Detect which cell encompasses the target text, then output its (X, Y) center coordinate. 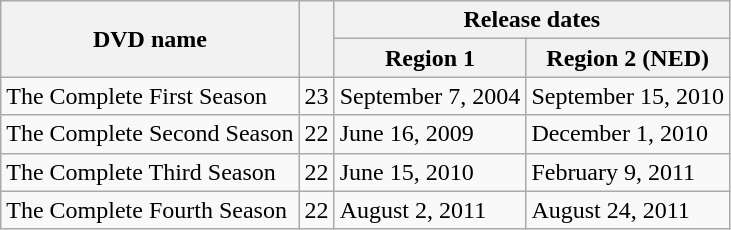
December 1, 2010 (628, 134)
Release dates (532, 20)
The Complete Second Season (150, 134)
June 16, 2009 (430, 134)
23 (316, 96)
August 24, 2011 (628, 210)
February 9, 2011 (628, 172)
August 2, 2011 (430, 210)
Region 2 (NED) (628, 58)
September 7, 2004 (430, 96)
Region 1 (430, 58)
September 15, 2010 (628, 96)
The Complete Third Season (150, 172)
The Complete First Season (150, 96)
DVD name (150, 39)
June 15, 2010 (430, 172)
The Complete Fourth Season (150, 210)
